Scan for the cell matching the given text and deliver its [X, Y] coordinate at center. 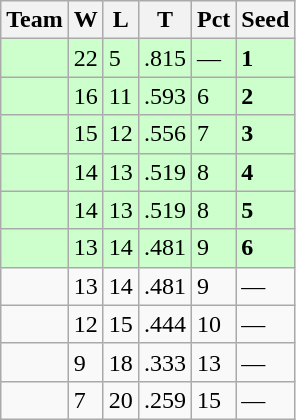
16 [86, 96]
22 [86, 58]
Pct [213, 20]
1 [266, 58]
10 [213, 324]
4 [266, 172]
T [164, 20]
.333 [164, 362]
.556 [164, 134]
11 [120, 96]
20 [120, 400]
Team [35, 20]
.444 [164, 324]
2 [266, 96]
Seed [266, 20]
W [86, 20]
.593 [164, 96]
.815 [164, 58]
L [120, 20]
.259 [164, 400]
3 [266, 134]
18 [120, 362]
